Search for the cell housing the specified text and yield its (x, y) center coordinate. 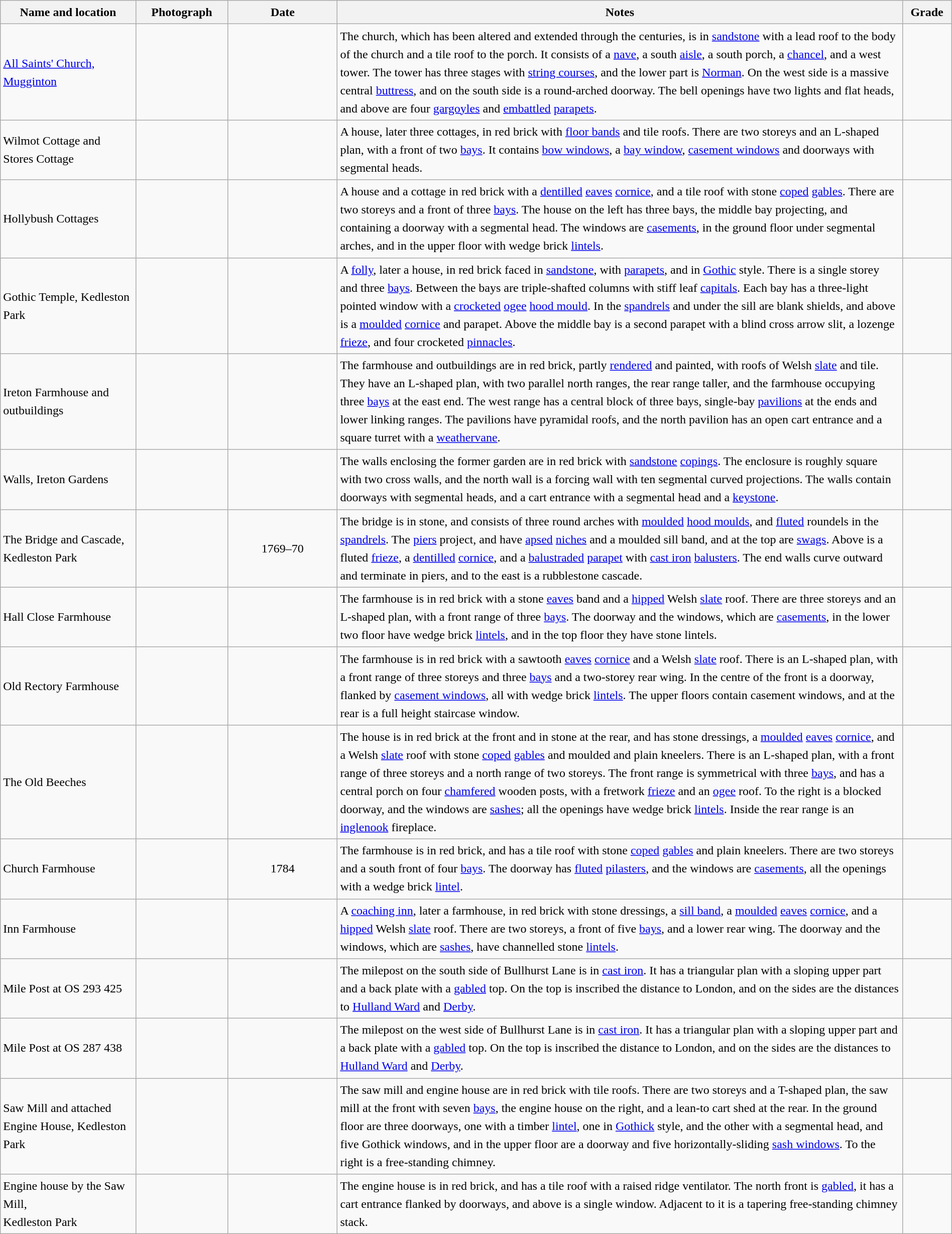
Inn Farmhouse (68, 929)
Engine house by the Saw Mill,Kedleston Park (68, 1204)
Walls, Ireton Gardens (68, 479)
Saw Mill and attached Engine House, Kedleston Park (68, 1126)
Church Farmhouse (68, 869)
Name and location (68, 12)
1769–70 (283, 548)
Ireton Farmhouse and outbuildings (68, 402)
Mile Post at OS 293 425 (68, 988)
Wilmot Cottage and Stores Cottage (68, 150)
1784 (283, 869)
All Saints' Church, Mugginton (68, 72)
Photograph (182, 12)
Date (283, 12)
The Bridge and Cascade,Kedleston Park (68, 548)
Gothic Temple, Kedleston Park (68, 305)
Mile Post at OS 287 438 (68, 1049)
Notes (620, 12)
The Old Beeches (68, 781)
Old Rectory Farmhouse (68, 686)
Hall Close Farmhouse (68, 617)
Grade (927, 12)
Hollybush Cottages (68, 219)
